Output the [x, y] coordinate of the center of the cell containing the given text.  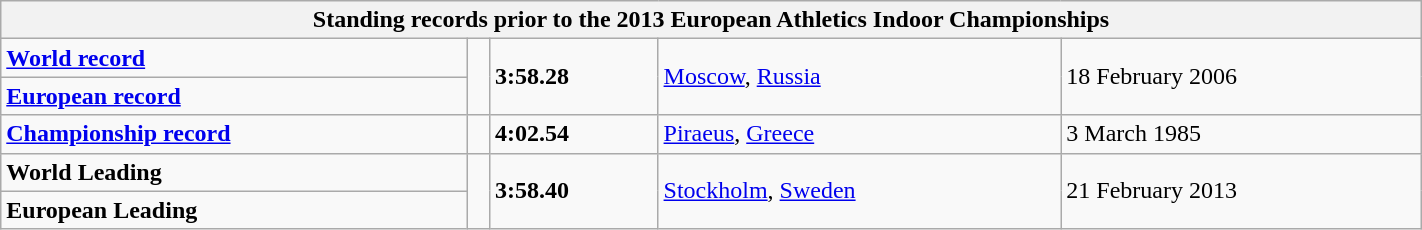
World Leading [234, 172]
World record [234, 58]
3:58.40 [574, 191]
3 March 1985 [1241, 134]
Moscow, Russia [860, 77]
Standing records prior to the 2013 European Athletics Indoor Championships [711, 20]
Piraeus, Greece [860, 134]
Stockholm, Sweden [860, 191]
4:02.54 [574, 134]
Championship record [234, 134]
European record [234, 96]
3:58.28 [574, 77]
18 February 2006 [1241, 77]
European Leading [234, 210]
21 February 2013 [1241, 191]
